Search for the cell housing the specified text and yield its [X, Y] center coordinate. 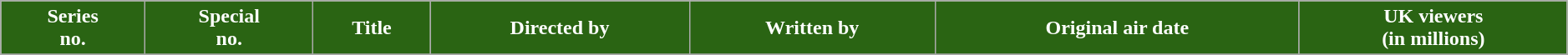
Title [372, 28]
UK viewers(in millions) [1434, 28]
Original air date [1117, 28]
Specialno. [229, 28]
Seriesno. [74, 28]
Directed by [560, 28]
Written by [812, 28]
